Return the [X, Y] coordinate for the center point of the cell that contains the specified text.  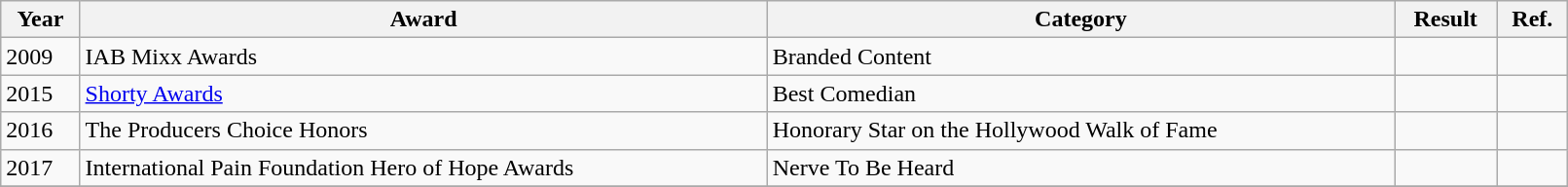
2015 [41, 93]
Result [1446, 19]
Category [1080, 19]
Nerve To Be Heard [1080, 168]
2016 [41, 131]
2017 [41, 168]
2009 [41, 56]
Shorty Awards [423, 93]
Award [423, 19]
The Producers Choice Honors [423, 131]
Branded Content [1080, 56]
Year [41, 19]
Ref. [1532, 19]
Best Comedian [1080, 93]
IAB Mixx Awards [423, 56]
Honorary Star on the Hollywood Walk of Fame [1080, 131]
International Pain Foundation Hero of Hope Awards [423, 168]
